Find where the given text appears and provide that cell's center as [X, Y] coordinate. 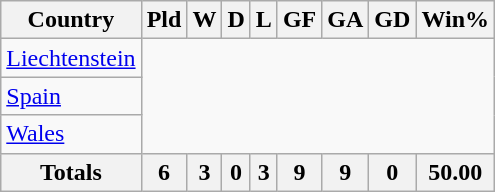
D [236, 20]
Win% [456, 20]
GD [392, 20]
Liechtenstein [71, 58]
6 [164, 172]
Country [71, 20]
GF [299, 20]
50.00 [456, 172]
Wales [71, 134]
L [264, 20]
W [204, 20]
Totals [71, 172]
GA [346, 20]
Pld [164, 20]
Spain [71, 96]
